Detect which cell encompasses the target text, then output its (X, Y) center coordinate. 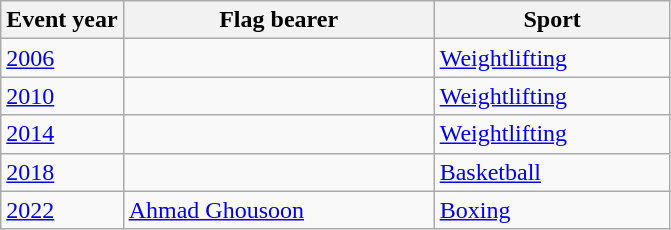
Sport (552, 20)
2022 (62, 210)
Boxing (552, 210)
2006 (62, 58)
2018 (62, 172)
Event year (62, 20)
Ahmad Ghousoon (278, 210)
Flag bearer (278, 20)
2010 (62, 96)
Basketball (552, 172)
2014 (62, 134)
